Extract the (X, Y) coordinate from the center of the cell holding the provided text.  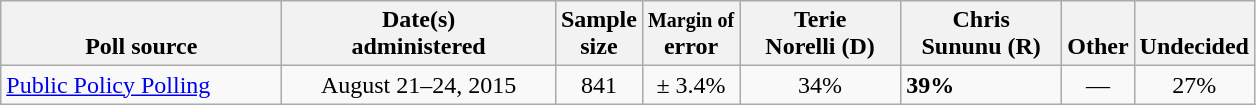
Poll source (142, 34)
841 (598, 85)
Samplesize (598, 34)
Margin oferror (690, 34)
± 3.4% (690, 85)
— (1098, 85)
Other (1098, 34)
ChrisSununu (R) (982, 34)
34% (820, 85)
39% (982, 85)
Public Policy Polling (142, 85)
27% (1194, 85)
TerieNorelli (D) (820, 34)
Date(s)administered (419, 34)
August 21–24, 2015 (419, 85)
Undecided (1194, 34)
